Identify which cell holds the provided text, then report its [x, y] central coordinate. 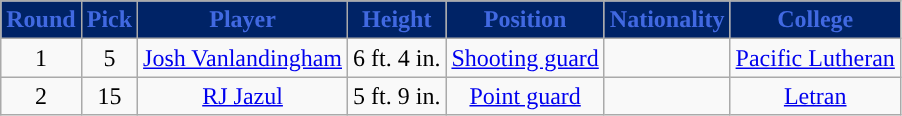
Pacific Lutheran [815, 58]
5 [109, 58]
Point guard [525, 96]
Josh Vanlandingham [243, 58]
Player [243, 20]
6 ft. 4 in. [397, 58]
RJ Jazul [243, 96]
Letran [815, 96]
Position [525, 20]
15 [109, 96]
Shooting guard [525, 58]
2 [41, 96]
1 [41, 58]
Nationality [667, 20]
College [815, 20]
5 ft. 9 in. [397, 96]
Round [41, 20]
Pick [109, 20]
Height [397, 20]
